Detect which cell encompasses the target text, then output its (x, y) center coordinate. 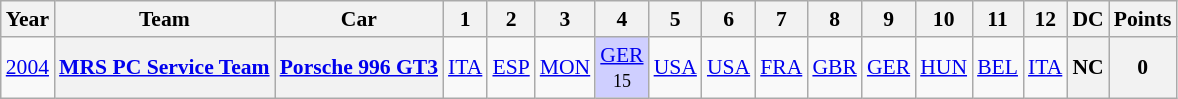
10 (944, 19)
Team (164, 19)
MRS PC Service Team (164, 68)
6 (728, 19)
2004 (28, 68)
Points (1143, 19)
DC (1088, 19)
FRA (781, 68)
BEL (998, 68)
1 (465, 19)
8 (834, 19)
9 (888, 19)
3 (566, 19)
2 (510, 19)
Car (359, 19)
GER15 (622, 68)
Year (28, 19)
12 (1045, 19)
GBR (834, 68)
Porsche 996 GT3 (359, 68)
HUN (944, 68)
GER (888, 68)
5 (676, 19)
0 (1143, 68)
7 (781, 19)
4 (622, 19)
11 (998, 19)
NC (1088, 68)
ESP (510, 68)
MON (566, 68)
